Provide the [x, y] coordinate of the cell's center where the given text is located.  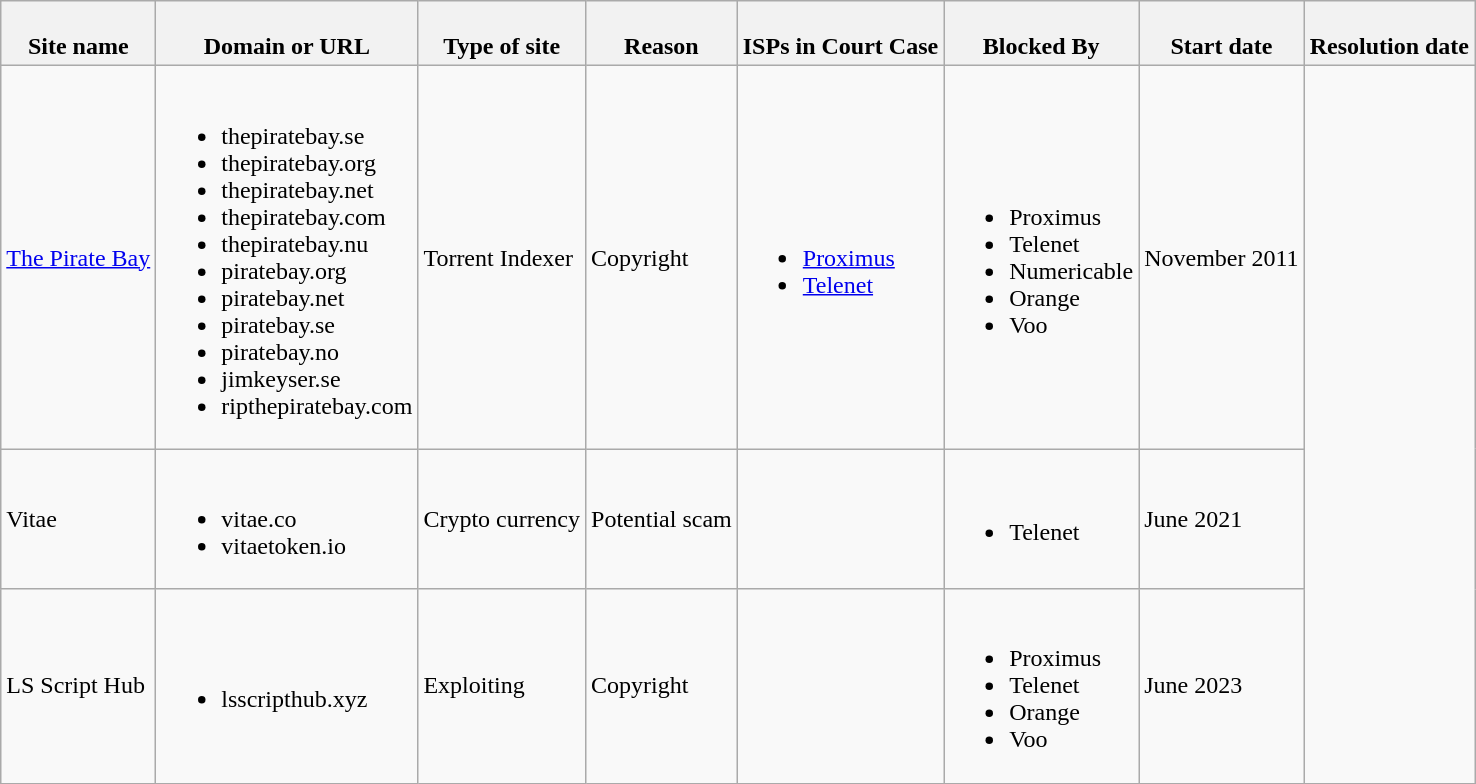
November 2011 [1222, 258]
Blocked By [1042, 34]
LS Script Hub [78, 686]
Start date [1222, 34]
Exploiting [502, 686]
ProximusTelenetOrangeVoo [1042, 686]
June 2021 [1222, 519]
Potential scam [662, 519]
Reason [662, 34]
Type of site [502, 34]
Crypto currency [502, 519]
June 2023 [1222, 686]
Telenet [1042, 519]
ProximusTelenet [840, 258]
The Pirate Bay [78, 258]
ISPs in Court Case [840, 34]
vitae.covitaetoken.io [287, 519]
Vitae [78, 519]
Site name [78, 34]
Domain or URL [287, 34]
ProximusTelenetNumericableOrangeVoo [1042, 258]
Resolution date [1389, 34]
lsscripthub.xyz [287, 686]
Torrent Indexer [502, 258]
